For the text-containing cell, return its midpoint in [X, Y] coordinate format. 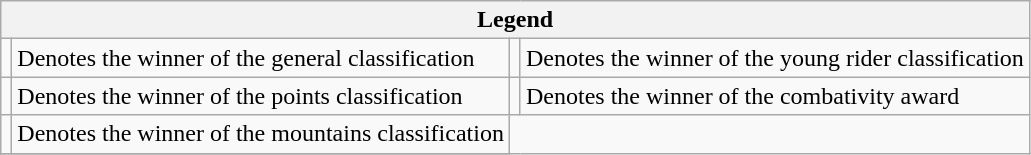
Legend [516, 20]
Denotes the winner of the general classification [261, 58]
Denotes the winner of the points classification [261, 96]
Denotes the winner of the mountains classification [261, 134]
Denotes the winner of the combativity award [774, 96]
Denotes the winner of the young rider classification [774, 58]
